Find where the given text appears and provide that cell's center as (X, Y) coordinate. 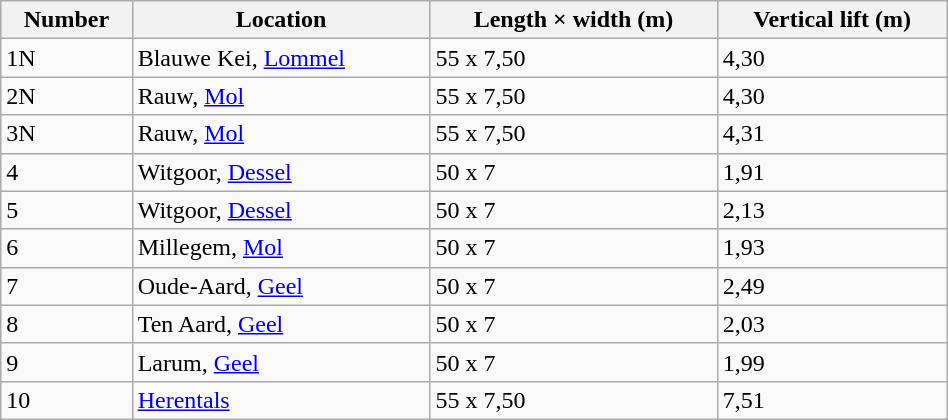
Millegem, Mol (281, 248)
2,49 (832, 286)
Vertical lift (m) (832, 20)
4,31 (832, 134)
2,03 (832, 324)
8 (66, 324)
1,99 (832, 362)
3N (66, 134)
Herentals (281, 400)
Blauwe Kei, Lommel (281, 58)
Larum, Geel (281, 362)
Number (66, 20)
2,13 (832, 210)
7 (66, 286)
Location (281, 20)
Length × width (m) (574, 20)
10 (66, 400)
9 (66, 362)
5 (66, 210)
1,91 (832, 172)
6 (66, 248)
1N (66, 58)
2N (66, 96)
4 (66, 172)
Oude-Aard, Geel (281, 286)
Ten Aard, Geel (281, 324)
7,51 (832, 400)
1,93 (832, 248)
